Identify which cell holds the provided text, then report its [X, Y] central coordinate. 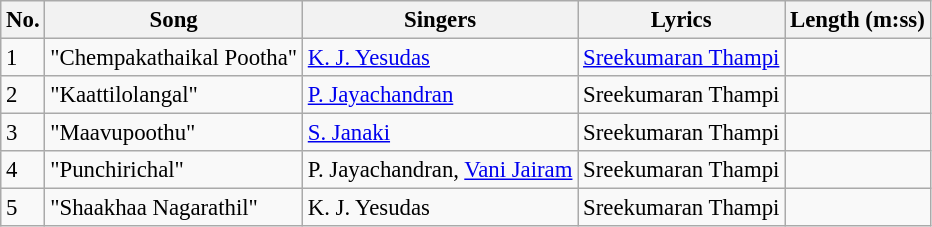
No. [23, 20]
2 [23, 95]
S. Janaki [440, 133]
P. Jayachandran, Vani Jairam [440, 170]
Length (m:ss) [858, 20]
P. Jayachandran [440, 95]
"Kaattilolangal" [174, 95]
Singers [440, 20]
Lyrics [682, 20]
"Chempakathaikal Pootha" [174, 58]
5 [23, 208]
4 [23, 170]
"Shaakhaa Nagarathil" [174, 208]
"Punchirichal" [174, 170]
3 [23, 133]
Song [174, 20]
"Maavupoothu" [174, 133]
1 [23, 58]
